Return [X, Y] of the center of cell containing provided text 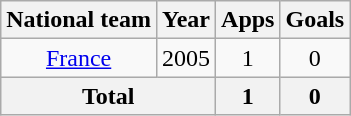
Goals [315, 20]
Apps [248, 20]
Year [186, 20]
France [79, 58]
Total [108, 96]
National team [79, 20]
2005 [186, 58]
